Capture the cell that displays the provided text and extract its (X, Y) central coordinate. 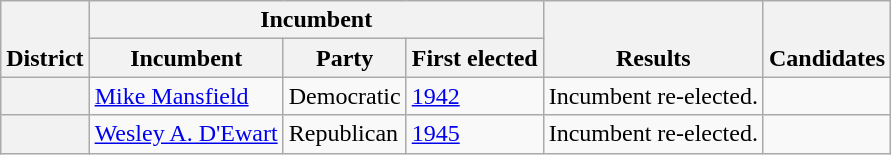
1942 (474, 96)
District (45, 39)
Candidates (826, 39)
1945 (474, 134)
Wesley A. D'Ewart (186, 134)
Republican (344, 134)
First elected (474, 58)
Mike Mansfield (186, 96)
Democratic (344, 96)
Results (653, 39)
Party (344, 58)
